Search for the cell housing the specified text and yield its [X, Y] center coordinate. 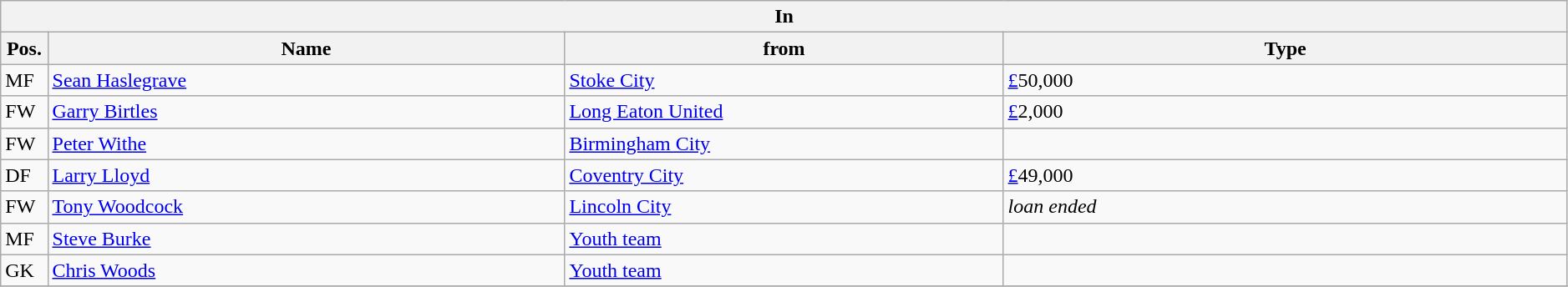
In [784, 17]
Steve Burke [306, 239]
Type [1285, 48]
Tony Woodcock [306, 207]
£49,000 [1285, 175]
Pos. [24, 48]
loan ended [1285, 207]
Larry Lloyd [306, 175]
Birmingham City [784, 143]
Lincoln City [784, 207]
Chris Woods [306, 270]
Coventry City [784, 175]
Stoke City [784, 80]
from [784, 48]
£50,000 [1285, 80]
Peter Withe [306, 143]
Garry Birtles [306, 112]
£2,000 [1285, 112]
Long Eaton United [784, 112]
Name [306, 48]
DF [24, 175]
GK [24, 270]
Sean Haslegrave [306, 80]
